Provide the (x, y) coordinate of the cell's center where the given text is located.  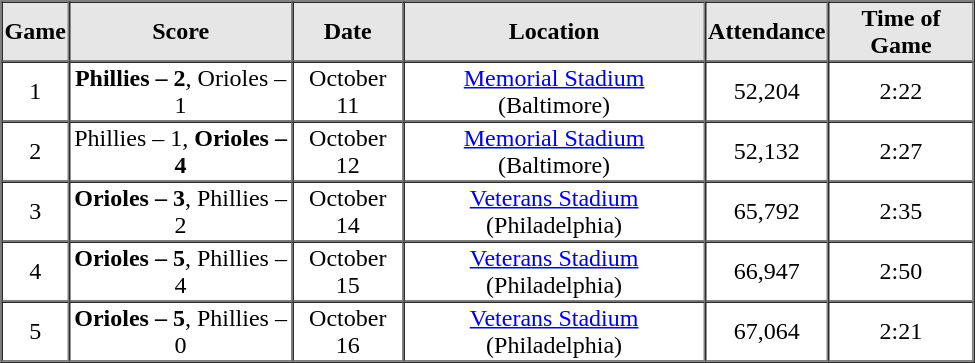
October 16 (348, 332)
2:27 (900, 152)
Orioles – 5, Phillies – 0 (181, 332)
2 (36, 152)
Location (554, 32)
4 (36, 272)
October 14 (348, 212)
5 (36, 332)
October 15 (348, 272)
2:21 (900, 332)
52,132 (766, 152)
65,792 (766, 212)
52,204 (766, 92)
October 12 (348, 152)
3 (36, 212)
2:35 (900, 212)
1 (36, 92)
Phillies – 1, Orioles – 4 (181, 152)
Orioles – 5, Phillies – 4 (181, 272)
Attendance (766, 32)
Phillies – 2, Orioles – 1 (181, 92)
October 11 (348, 92)
Time of Game (900, 32)
Orioles – 3, Phillies – 2 (181, 212)
66,947 (766, 272)
2:50 (900, 272)
Game (36, 32)
Date (348, 32)
67,064 (766, 332)
Score (181, 32)
2:22 (900, 92)
